Output the [X, Y] coordinate of the center of the cell containing the given text.  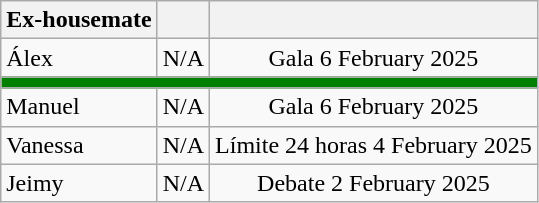
Álex [79, 58]
Debate 2 February 2025 [374, 183]
Jeimy [79, 183]
Manuel [79, 107]
Ex-housemate [79, 20]
Límite 24 horas 4 February 2025 [374, 145]
Vanessa [79, 145]
